Find where the given text appears and provide that cell's center as [x, y] coordinate. 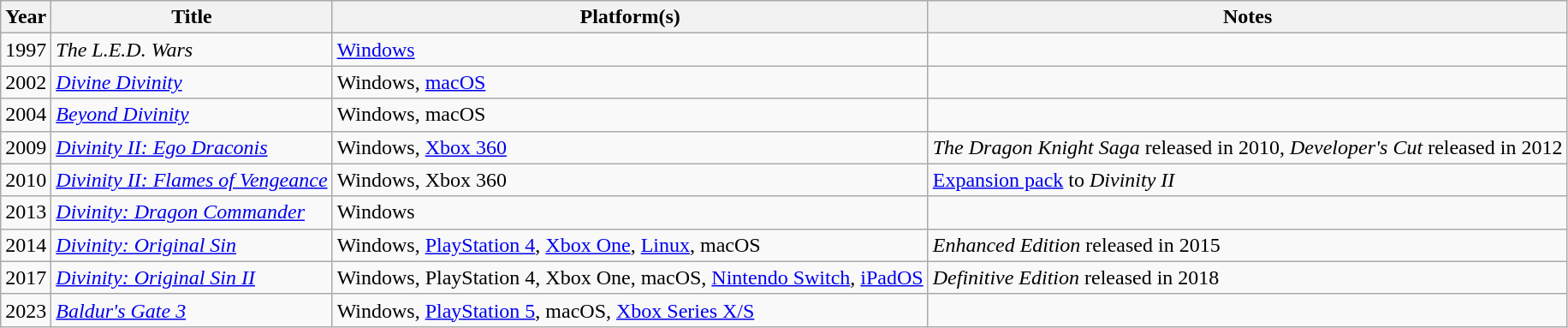
Notes [1248, 17]
2013 [26, 212]
Divinity II: Flames of Vengeance [192, 180]
Definitive Edition released in 2018 [1248, 277]
Divinity: Original Sin II [192, 277]
2004 [26, 115]
Divinity: Dragon Commander [192, 212]
Divinity II: Ego Draconis [192, 147]
Year [26, 17]
2017 [26, 277]
Platform(s) [630, 17]
Expansion pack to Divinity II [1248, 180]
2009 [26, 147]
2010 [26, 180]
The Dragon Knight Saga released in 2010, Developer's Cut released in 2012 [1248, 147]
Divinity: Original Sin [192, 245]
2002 [26, 82]
1997 [26, 50]
2023 [26, 310]
Enhanced Edition released in 2015 [1248, 245]
Title [192, 17]
Windows, PlayStation 5, macOS, Xbox Series X/S [630, 310]
2014 [26, 245]
Baldur's Gate 3 [192, 310]
Windows, PlayStation 4, Xbox One, macOS, Nintendo Switch, iPadOS [630, 277]
Divine Divinity [192, 82]
Beyond Divinity [192, 115]
The L.E.D. Wars [192, 50]
Windows, PlayStation 4, Xbox One, Linux, macOS [630, 245]
